Locate the cell with the specified text and output its [x, y] center coordinate. 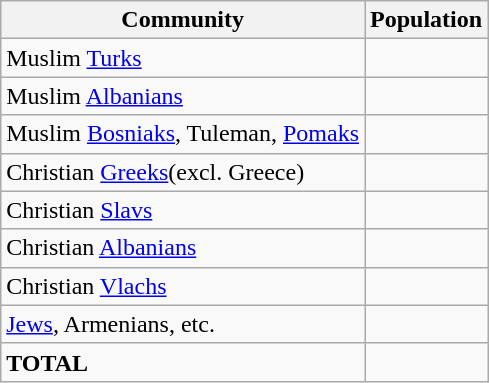
Christian Albanians [183, 248]
Christian Slavs [183, 210]
Christian Vlachs [183, 286]
Muslim Albanians [183, 96]
Community [183, 20]
Christian Greeks(excl. Greece) [183, 172]
Population [426, 20]
Muslim Bosniaks, Tuleman, Pomaks [183, 134]
TOTAL [183, 362]
Muslim Turks [183, 58]
Jews, Armenians, etc. [183, 324]
